Detect which cell encompasses the target text, then output its (x, y) center coordinate. 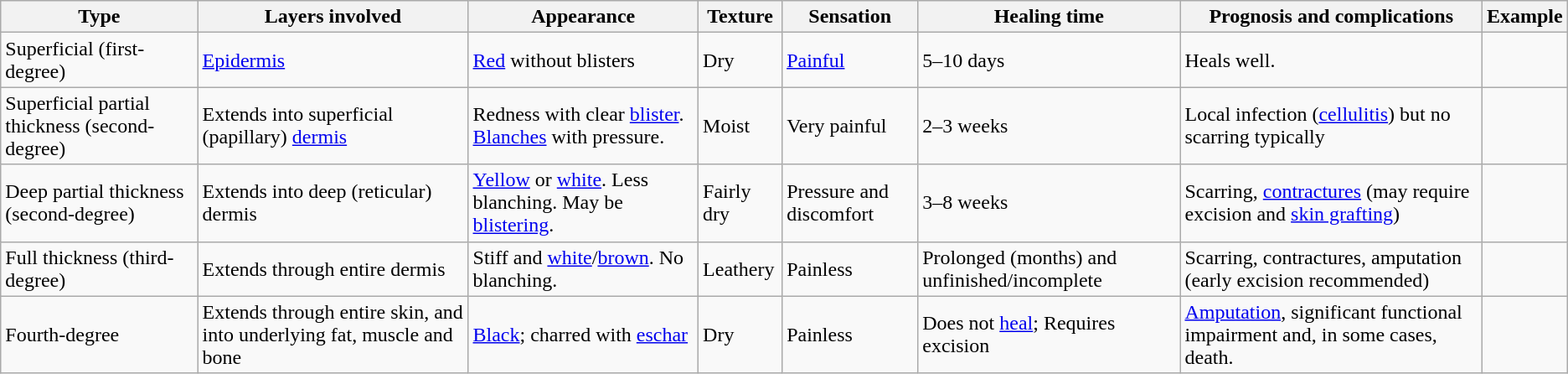
Epidermis (333, 60)
3–8 weeks (1049, 203)
Scarring, contractures, amputation (early excision recommended) (1331, 268)
Extends through entire skin, and into underlying fat, muscle and bone (333, 335)
Pressure and discomfort (850, 203)
Painful (850, 60)
Full thickness (third-degree) (99, 268)
Red without blisters (583, 60)
Very painful (850, 126)
Healing time (1049, 17)
Extends into superficial (papillary) dermis (333, 126)
Scarring, contractures (may require excision and skin grafting) (1331, 203)
Deep partial thickness (second-degree) (99, 203)
Sensation (850, 17)
Extends into deep (reticular) dermis (333, 203)
Yellow or white. Less blanching. May be blistering. (583, 203)
Stiff and white/brown. No blanching. (583, 268)
Example (1524, 17)
Extends through entire dermis (333, 268)
Superficial partial thickness (second-degree) (99, 126)
Amputation, significant functional impairment and, in some cases, death. (1331, 335)
Prolonged (months) and unfinished/incomplete (1049, 268)
Layers involved (333, 17)
5–10 days (1049, 60)
Moist (740, 126)
Heals well. (1331, 60)
Local infection (cellulitis) but no scarring typically (1331, 126)
Superficial (first-degree) (99, 60)
Appearance (583, 17)
Prognosis and complications (1331, 17)
Redness with clear blister. Blanches with pressure. (583, 126)
2–3 weeks (1049, 126)
Black; charred with eschar (583, 335)
Leathery (740, 268)
Does not heal; Requires excision (1049, 335)
Fourth-degree (99, 335)
Texture (740, 17)
Fairly dry (740, 203)
Type (99, 17)
